Pinpoint the cell where the given text exists, returning its (X, Y) midpoint coordinate. 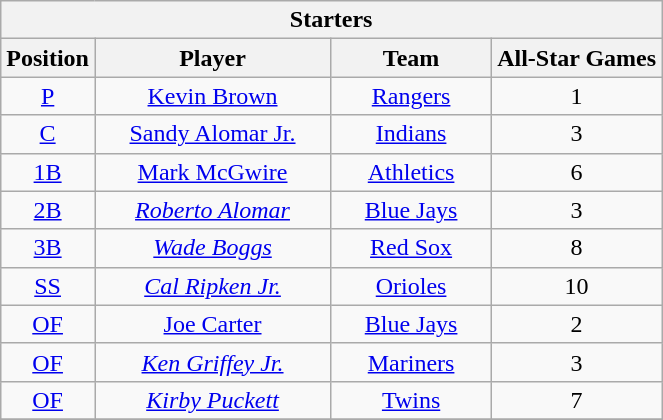
6 (577, 172)
Roberto Alomar (212, 210)
Mark McGwire (212, 172)
Player (212, 58)
2B (48, 210)
SS (48, 286)
Red Sox (412, 248)
Rangers (412, 96)
Team (412, 58)
Position (48, 58)
C (48, 134)
8 (577, 248)
Orioles (412, 286)
7 (577, 400)
3B (48, 248)
Wade Boggs (212, 248)
Kirby Puckett (212, 400)
Indians (412, 134)
10 (577, 286)
Kevin Brown (212, 96)
Mariners (412, 362)
Twins (412, 400)
1 (577, 96)
Joe Carter (212, 324)
Starters (332, 20)
All-Star Games (577, 58)
Ken Griffey Jr. (212, 362)
Sandy Alomar Jr. (212, 134)
Cal Ripken Jr. (212, 286)
2 (577, 324)
Athletics (412, 172)
P (48, 96)
1B (48, 172)
